Identify which cell holds the provided text, then report its [x, y] central coordinate. 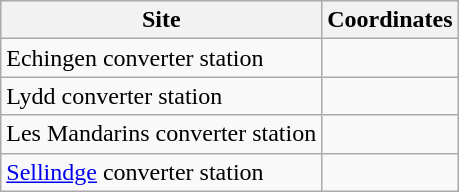
Les Mandarins converter station [162, 134]
Lydd converter station [162, 96]
Echingen converter station [162, 58]
Sellindge converter station [162, 172]
Site [162, 20]
Coordinates [390, 20]
